Extract the [X, Y] coordinate from the center of the cell holding the provided text.  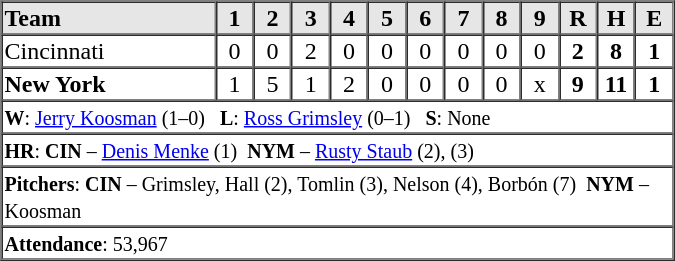
Cincinnati [109, 50]
HR: CIN – Denis Menke (1) NYM – Rusty Staub (2), (3) [338, 150]
New York [109, 84]
3 [311, 18]
E [654, 18]
W: Jerry Koosman (1–0) L: Ross Grimsley (0–1) S: None [338, 116]
Pitchers: CIN – Grimsley, Hall (2), Tomlin (3), Nelson (4), Borbón (7) NYM – Koosman [338, 196]
x [540, 84]
4 [349, 18]
Attendance: 53,967 [338, 242]
Team [109, 18]
R [578, 18]
7 [463, 18]
11 [616, 84]
H [616, 18]
6 [425, 18]
